Determine the [X, Y] coordinate at the center of the cell enclosing the given text.  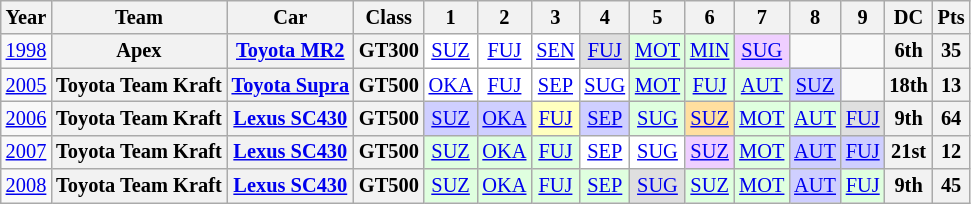
8 [815, 17]
2007 [26, 152]
Pts [952, 17]
7 [762, 17]
2008 [26, 186]
GT300 [389, 51]
Team [138, 17]
1998 [26, 51]
3 [555, 17]
Car [290, 17]
2006 [26, 118]
64 [952, 118]
6th [909, 51]
2005 [26, 85]
Apex [138, 51]
35 [952, 51]
18th [909, 85]
DC [909, 17]
Toyota Supra [290, 85]
MIN [710, 51]
5 [658, 17]
Class [389, 17]
12 [952, 152]
2 [504, 17]
Toyota MR2 [290, 51]
6 [710, 17]
1 [451, 17]
21st [909, 152]
Year [26, 17]
13 [952, 85]
SEN [555, 51]
4 [605, 17]
9 [863, 17]
45 [952, 186]
